Determine the (X, Y) coordinate at the center of the cell enclosing the given text.  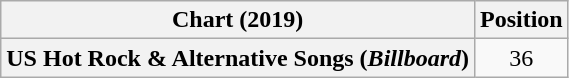
36 (521, 58)
Position (521, 20)
Chart (2019) (238, 20)
US Hot Rock & Alternative Songs (Billboard) (238, 58)
